Determine the (X, Y) coordinate at the center of the cell enclosing the given text.  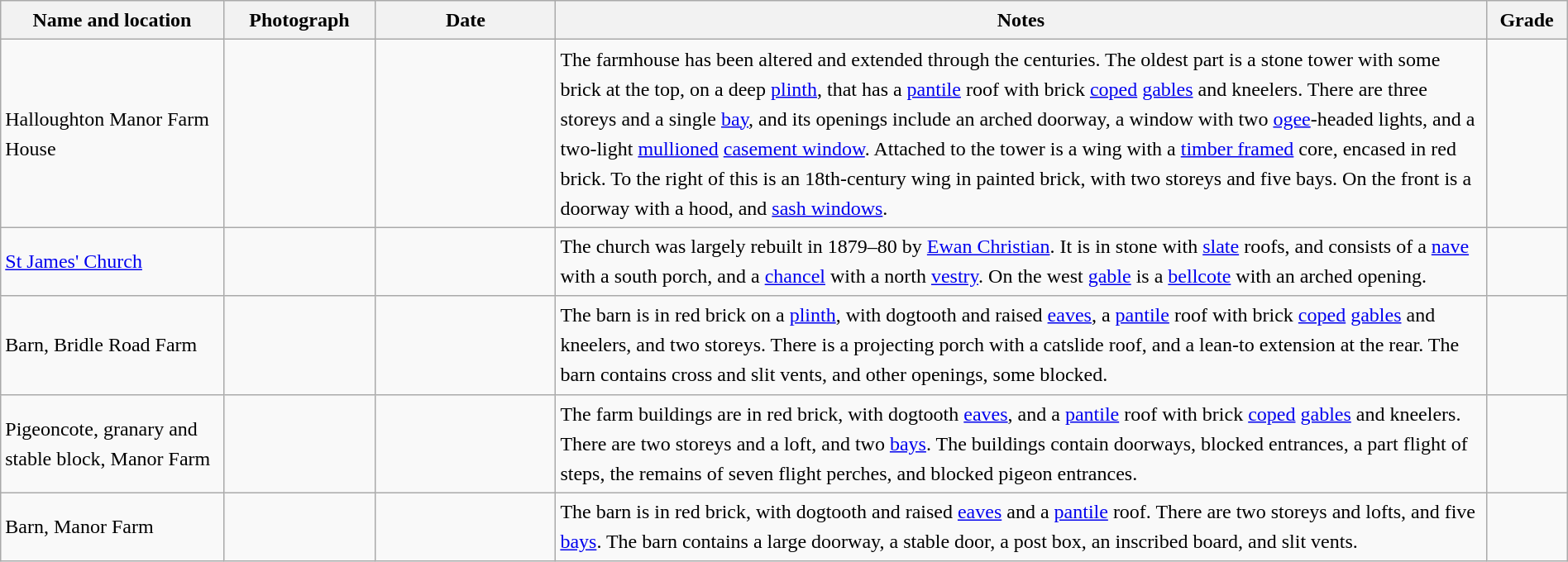
Grade (1527, 20)
Barn, Bridle Road Farm (112, 345)
Photograph (299, 20)
Halloughton Manor Farm House (112, 134)
Notes (1021, 20)
Pigeoncote, granary and stable block, Manor Farm (112, 443)
Date (466, 20)
Name and location (112, 20)
Barn, Manor Farm (112, 527)
St James' Church (112, 261)
